Determine the (x, y) coordinate at the center of the cell enclosing the given text.  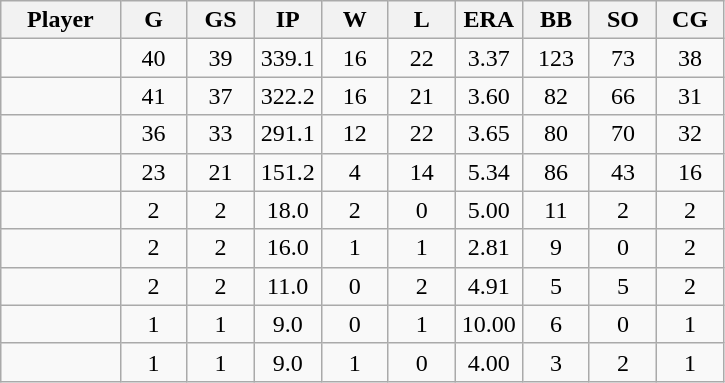
SO (622, 20)
86 (556, 172)
G (154, 20)
291.1 (288, 134)
IP (288, 20)
23 (154, 172)
10.00 (488, 324)
5.34 (488, 172)
39 (220, 58)
6 (556, 324)
ERA (488, 20)
18.0 (288, 210)
322.2 (288, 96)
3 (556, 362)
73 (622, 58)
41 (154, 96)
3.37 (488, 58)
16.0 (288, 248)
BB (556, 20)
CG (690, 20)
4.91 (488, 286)
37 (220, 96)
66 (622, 96)
80 (556, 134)
12 (354, 134)
Player (60, 20)
W (354, 20)
4 (354, 172)
151.2 (288, 172)
9 (556, 248)
3.65 (488, 134)
38 (690, 58)
33 (220, 134)
11 (556, 210)
5.00 (488, 210)
70 (622, 134)
L (422, 20)
32 (690, 134)
2.81 (488, 248)
339.1 (288, 58)
3.60 (488, 96)
GS (220, 20)
31 (690, 96)
82 (556, 96)
4.00 (488, 362)
14 (422, 172)
123 (556, 58)
43 (622, 172)
40 (154, 58)
36 (154, 134)
11.0 (288, 286)
